Scan for the cell matching the given text and deliver its (x, y) coordinate at center. 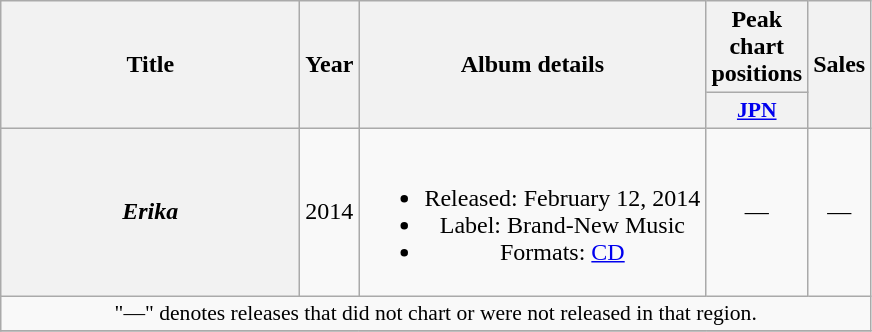
Released: February 12, 2014Label: Brand-New MusicFormats: CD (532, 212)
Peak chart positions (757, 47)
2014 (330, 212)
"—" denotes releases that did not chart or were not released in that region. (436, 314)
JPN (757, 111)
Erika (150, 212)
Sales (840, 65)
Year (330, 65)
Album details (532, 65)
Title (150, 65)
